Find where the given text appears and provide that cell's center as (X, Y) coordinate. 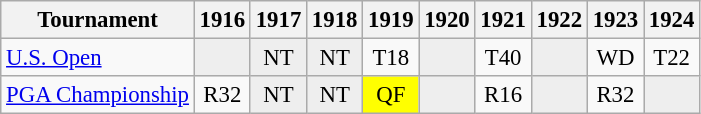
1916 (222, 20)
T40 (503, 58)
1923 (615, 20)
1924 (672, 20)
T22 (672, 58)
1921 (503, 20)
1917 (278, 20)
1918 (335, 20)
U.S. Open (98, 58)
T18 (391, 58)
PGA Championship (98, 95)
R16 (503, 95)
1919 (391, 20)
1920 (447, 20)
1922 (559, 20)
QF (391, 95)
Tournament (98, 20)
WD (615, 58)
